From the cell containing the given text, extract its center point as [X, Y] coordinate. 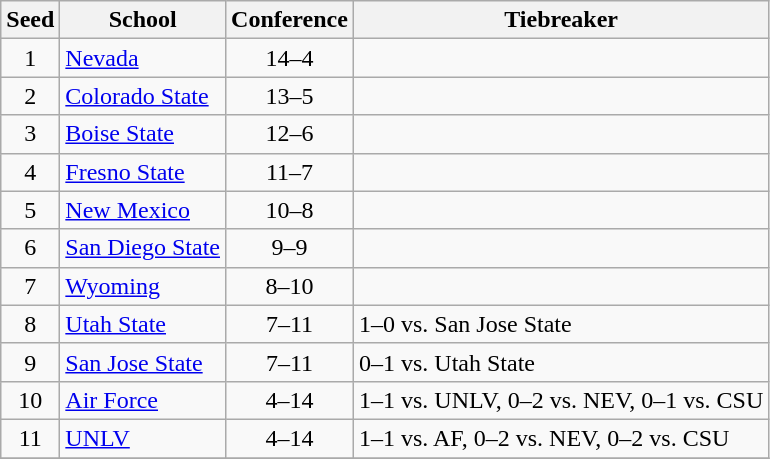
Conference [290, 20]
Tiebreaker [560, 20]
Colorado State [143, 96]
1–1 vs. UNLV, 0–2 vs. NEV, 0–1 vs. CSU [560, 400]
12–6 [290, 134]
8–10 [290, 286]
1–0 vs. San Jose State [560, 324]
Air Force [143, 400]
10 [30, 400]
4 [30, 172]
11–7 [290, 172]
9 [30, 362]
San Jose State [143, 362]
6 [30, 248]
9–9 [290, 248]
Utah State [143, 324]
8 [30, 324]
Nevada [143, 58]
Wyoming [143, 286]
14–4 [290, 58]
13–5 [290, 96]
UNLV [143, 438]
School [143, 20]
10–8 [290, 210]
1–1 vs. AF, 0–2 vs. NEV, 0–2 vs. CSU [560, 438]
0–1 vs. Utah State [560, 362]
Boise State [143, 134]
Seed [30, 20]
New Mexico [143, 210]
1 [30, 58]
Fresno State [143, 172]
San Diego State [143, 248]
2 [30, 96]
7 [30, 286]
3 [30, 134]
5 [30, 210]
11 [30, 438]
